Search for the cell housing the specified text and yield its (X, Y) center coordinate. 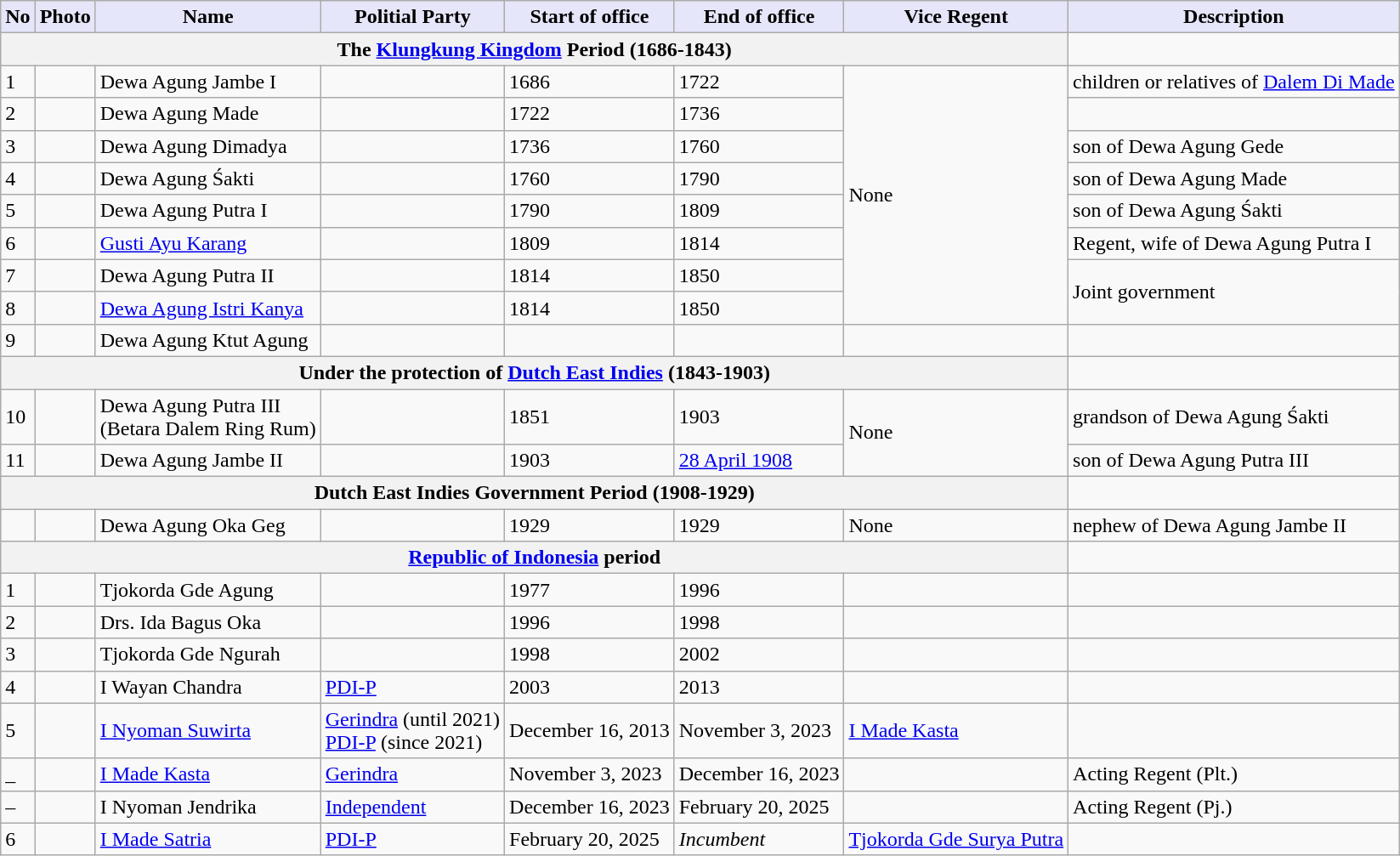
Dewa Agung Oka Geg (207, 525)
Dewa Agung Jambe II (207, 461)
End of office (759, 17)
I Made Satria (207, 839)
1686 (590, 82)
Dewa Agung Putra III(Betara Dalem Ring Rum) (207, 417)
son of Dewa Agung Putra III (1234, 461)
Dewa Agung Made (207, 114)
Gerindra (412, 774)
_ (18, 774)
nephew of Dewa Agung Jambe II (1234, 525)
Vice Regent (956, 17)
son of Dewa Agung Made (1234, 179)
Regent, wife of Dewa Agung Putra I (1234, 243)
Republic of Indonesia period (535, 558)
son of Dewa Agung Gede (1234, 146)
Dewa Agung Istri Kanya (207, 308)
The Klungkung Kingdom Period (1686-1843) (535, 49)
Dewa Agung Ktut Agung (207, 340)
children or relatives of Dalem Di Made (1234, 82)
Tjokorda Gde Agung (207, 590)
Tjokorda Gde Surya Putra (956, 839)
Acting Regent (Plt.) (1234, 774)
2002 (759, 655)
Name (207, 17)
Gusti Ayu Karang (207, 243)
2003 (590, 687)
I Wayan Chandra (207, 687)
8 (18, 308)
10 (18, 417)
Acting Regent (Pj.) (1234, 807)
Dewa Agung Dimadya (207, 146)
1851 (590, 417)
Dewa Agung Putra II (207, 275)
December 16, 2013 (590, 731)
son of Dewa Agung Śakti (1234, 211)
I Nyoman Suwirta (207, 731)
Under the protection of Dutch East Indies (1843-1903) (535, 372)
Gerindra (until 2021)PDI-P (since 2021) (412, 731)
Dewa Agung Putra I (207, 211)
2013 (759, 687)
Description (1234, 17)
28 April 1908 (759, 461)
9 (18, 340)
1977 (590, 590)
Dewa Agung Śakti (207, 179)
Tjokorda Gde Ngurah (207, 655)
7 (18, 275)
Independent (412, 807)
Dutch East Indies Government Period (1908-1929) (535, 493)
I Nyoman Jendrika (207, 807)
Incumbent (759, 839)
11 (18, 461)
– (18, 807)
Start of office (590, 17)
Dewa Agung Jambe I (207, 82)
Politial Party (412, 17)
Drs. Ida Bagus Oka (207, 622)
No (18, 17)
Joint government (1234, 292)
grandson of Dewa Agung Śakti (1234, 417)
Photo (65, 17)
